Provide the (X, Y) coordinate of the cell's center where the given text is located.  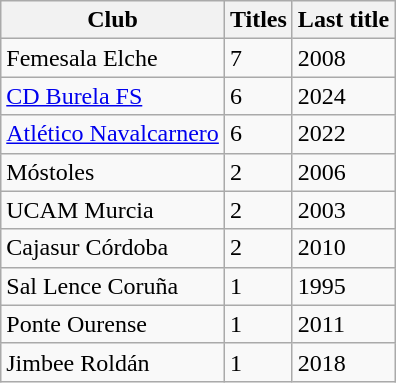
Jimbee Roldán (113, 362)
2024 (343, 96)
UCAM Murcia (113, 210)
Femesala Elche (113, 58)
2008 (343, 58)
1995 (343, 286)
Cajasur Córdoba (113, 248)
2006 (343, 172)
2018 (343, 362)
Club (113, 20)
Sal Lence Coruña (113, 286)
7 (258, 58)
Last title (343, 20)
Móstoles (113, 172)
Titles (258, 20)
Atlético Navalcarnero (113, 134)
2011 (343, 324)
Ponte Ourense (113, 324)
2022 (343, 134)
CD Burela FS (113, 96)
2010 (343, 248)
2003 (343, 210)
